Search for the cell housing the specified text and yield its (x, y) center coordinate. 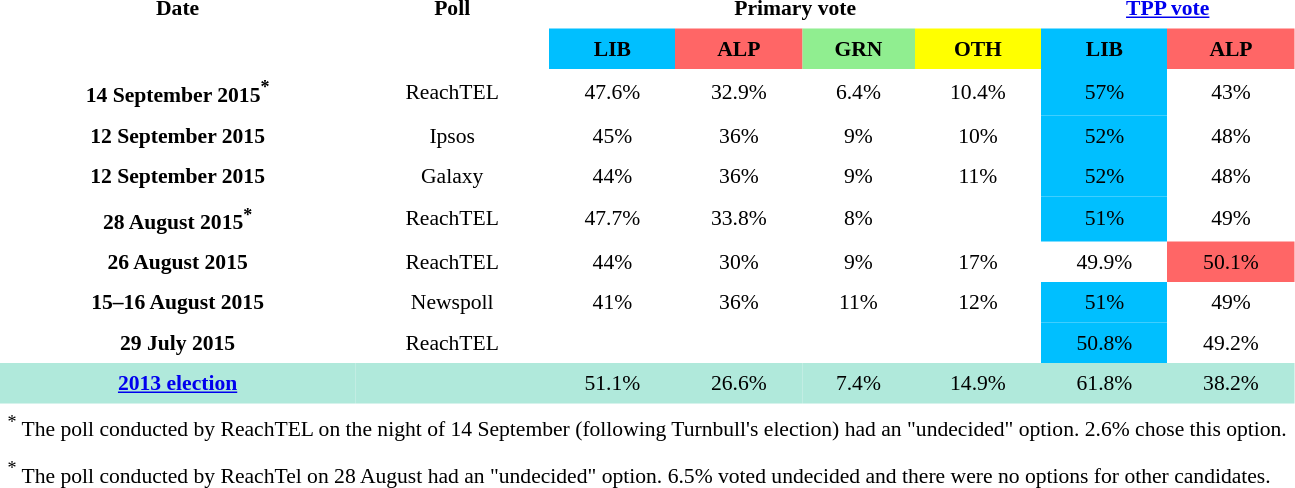
28 August 2015* (178, 219)
2013 election (178, 384)
Newspoll (452, 303)
38.2% (1232, 384)
43% (1232, 92)
33.8% (739, 219)
45% (612, 135)
47.7% (612, 219)
12% (978, 303)
50.1% (1232, 262)
8% (858, 219)
10% (978, 135)
41% (612, 303)
61.8% (1104, 384)
26 August 2015 (178, 262)
Galaxy (452, 175)
* The poll conducted by ReachTEL on the night of 14 September (following Turnbull's election) had an "undecided" option. 2.6% chose this option. (647, 427)
15–16 August 2015 (178, 303)
51.1% (612, 384)
57% (1104, 92)
29 July 2015 (178, 343)
6.4% (858, 92)
49.9% (1104, 262)
14 September 2015* (178, 92)
26.6% (739, 384)
10.4% (978, 92)
49.2% (1232, 343)
7.4% (858, 384)
GRN (858, 48)
32.9% (739, 92)
50.8% (1104, 343)
30% (739, 262)
17% (978, 262)
47.6% (612, 92)
14.9% (978, 384)
OTH (978, 48)
Ipsos (452, 135)
